For the text-containing cell, return its midpoint in [X, Y] coordinate format. 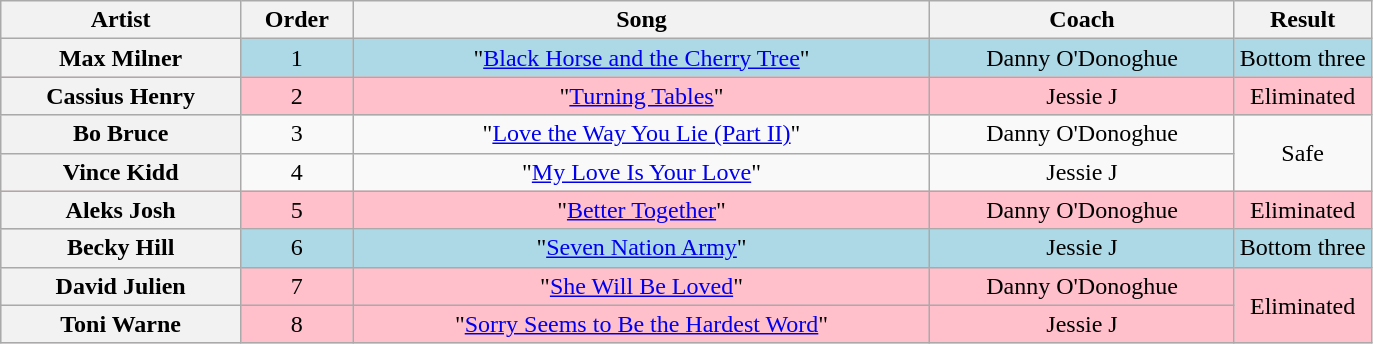
"Seven Nation Army" [642, 248]
"Black Horse and the Cherry Tree" [642, 58]
Aleks Josh [121, 210]
3 [298, 134]
"Better Together" [642, 210]
"Turning Tables" [642, 96]
Result [1302, 20]
Safe [1302, 153]
7 [298, 286]
"She Will Be Loved" [642, 286]
Artist [121, 20]
Bo Bruce [121, 134]
Order [298, 20]
8 [298, 324]
David Julien [121, 286]
Song [642, 20]
Toni Warne [121, 324]
6 [298, 248]
Max Milner [121, 58]
"Love the Way You Lie (Part II)" [642, 134]
4 [298, 172]
1 [298, 58]
Cassius Henry [121, 96]
"My Love Is Your Love" [642, 172]
Becky Hill [121, 248]
"Sorry Seems to Be the Hardest Word" [642, 324]
2 [298, 96]
Coach [1082, 20]
5 [298, 210]
Vince Kidd [121, 172]
